Detect which cell encompasses the target text, then output its (X, Y) center coordinate. 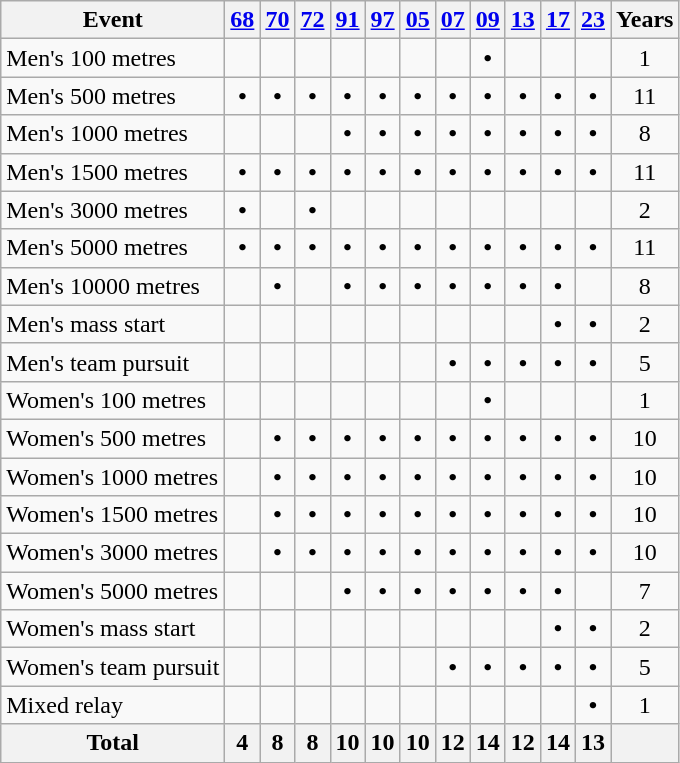
07 (452, 20)
Women's 500 metres (113, 438)
91 (348, 20)
Mixed relay (113, 705)
68 (242, 20)
05 (418, 20)
17 (558, 20)
23 (592, 20)
Women's team pursuit (113, 667)
09 (488, 20)
Men's team pursuit (113, 362)
Men's 500 metres (113, 96)
Women's 1000 metres (113, 477)
Men's 100 metres (113, 58)
97 (382, 20)
Women's 5000 metres (113, 591)
4 (242, 743)
Years (645, 20)
Women's 100 metres (113, 400)
Women's 1500 metres (113, 515)
Women's 3000 metres (113, 553)
Men's mass start (113, 324)
Men's 1500 metres (113, 172)
7 (645, 591)
Women's mass start (113, 629)
Event (113, 20)
Men's 5000 metres (113, 248)
Men's 10000 metres (113, 286)
Men's 1000 metres (113, 134)
Total (113, 743)
72 (312, 20)
70 (278, 20)
Men's 3000 metres (113, 210)
